Search for the cell housing the specified text and yield its [x, y] center coordinate. 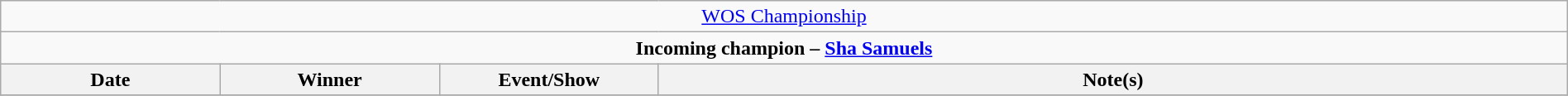
Note(s) [1113, 79]
Date [111, 79]
Winner [329, 79]
Event/Show [549, 79]
WOS Championship [784, 17]
Incoming champion – Sha Samuels [784, 48]
